Identify which cell holds the provided text, then report its (x, y) central coordinate. 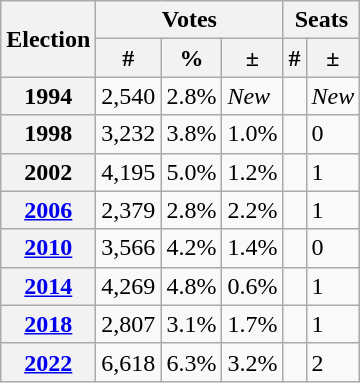
4,269 (128, 286)
% (192, 58)
5.0% (192, 172)
Votes (190, 20)
1.2% (252, 172)
1.4% (252, 248)
2 (333, 362)
3.1% (192, 324)
4,195 (128, 172)
2,540 (128, 96)
6.3% (192, 362)
2,379 (128, 210)
1.7% (252, 324)
1.0% (252, 134)
1998 (48, 134)
2014 (48, 286)
3,232 (128, 134)
Seats (322, 20)
Election (48, 39)
2002 (48, 172)
1994 (48, 96)
3.8% (192, 134)
6,618 (128, 362)
3.2% (252, 362)
2006 (48, 210)
4.8% (192, 286)
2.2% (252, 210)
3,566 (128, 248)
0.6% (252, 286)
2018 (48, 324)
2022 (48, 362)
4.2% (192, 248)
2010 (48, 248)
2,807 (128, 324)
